Output the [X, Y] coordinate of the center of the cell containing the given text.  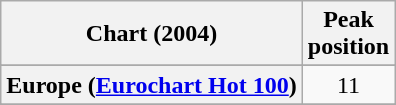
Europe (Eurochart Hot 100) [152, 85]
Chart (2004) [152, 34]
Peakposition [348, 34]
11 [348, 85]
